Scan for the cell matching the given text and deliver its (x, y) coordinate at center. 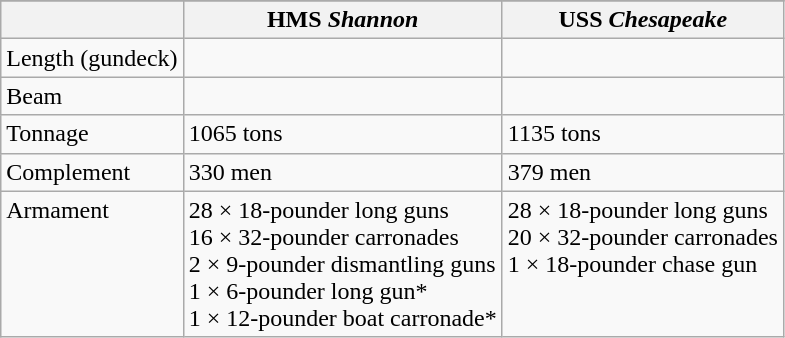
330 men (342, 172)
28 × 18-pounder long guns16 × 32-pounder carronades2 × 9-pounder dismantling guns 1 × 6-pounder long gun*1 × 12-pounder boat carronade* (342, 264)
Beam (92, 96)
Length (gundeck) (92, 58)
Armament (92, 264)
379 men (642, 172)
Tonnage (92, 134)
HMS Shannon (342, 20)
Complement (92, 172)
28 × 18-pounder long guns20 × 32-pounder carronades1 × 18-pounder chase gun (642, 264)
USS Chesapeake (642, 20)
1065 tons (342, 134)
1135 tons (642, 134)
